Detect which cell encompasses the target text, then output its (X, Y) center coordinate. 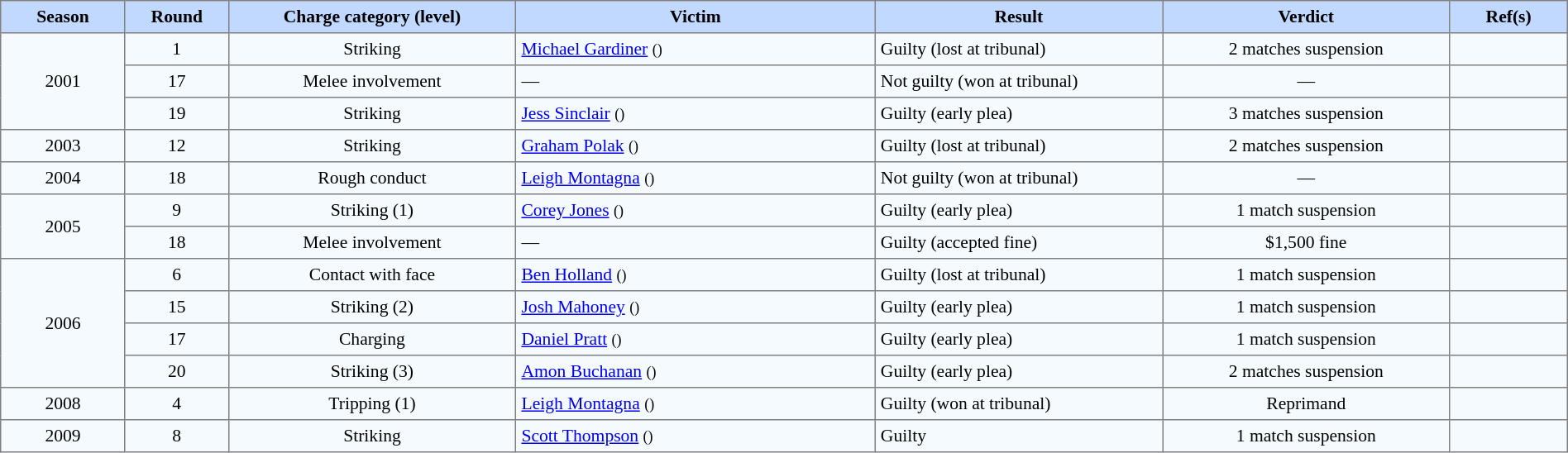
Guilty (accepted fine) (1019, 243)
2009 (63, 436)
Corey Jones () (696, 210)
Daniel Pratt () (696, 339)
Jess Sinclair () (696, 114)
Amon Buchanan () (696, 372)
2008 (63, 403)
Striking (2) (372, 308)
Guilty (won at tribunal) (1019, 403)
2004 (63, 179)
20 (177, 372)
1 (177, 50)
6 (177, 274)
Tripping (1) (372, 403)
19 (177, 114)
Season (63, 17)
Ben Holland () (696, 274)
$1,500 fine (1307, 243)
Contact with face (372, 274)
8 (177, 436)
12 (177, 145)
Charging (372, 339)
Striking (3) (372, 372)
9 (177, 210)
2001 (63, 81)
Victim (696, 17)
Michael Gardiner () (696, 50)
Guilty (1019, 436)
2005 (63, 226)
Rough conduct (372, 179)
2006 (63, 323)
3 matches suspension (1307, 114)
4 (177, 403)
Reprimand (1307, 403)
Josh Mahoney () (696, 308)
Graham Polak () (696, 145)
Charge category (level) (372, 17)
Striking (1) (372, 210)
Verdict (1307, 17)
Ref(s) (1508, 17)
Scott Thompson () (696, 436)
Result (1019, 17)
Round (177, 17)
2003 (63, 145)
15 (177, 308)
